Return [X, Y] of the center of cell containing provided text 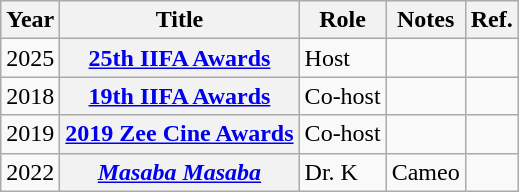
Notes [426, 20]
2022 [30, 172]
Host [342, 58]
2018 [30, 96]
2025 [30, 58]
2019 Zee Cine Awards [180, 134]
Year [30, 20]
Masaba Masaba [180, 172]
Title [180, 20]
Ref. [492, 20]
Dr. K [342, 172]
Role [342, 20]
Cameo [426, 172]
19th IIFA Awards [180, 96]
2019 [30, 134]
25th IIFA Awards [180, 58]
